Pinpoint the cell where the given text exists, returning its [X, Y] midpoint coordinate. 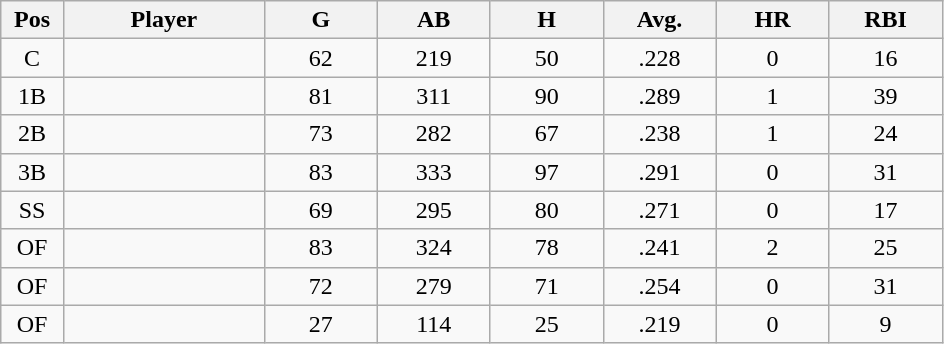
80 [546, 210]
50 [546, 58]
.291 [660, 172]
333 [434, 172]
90 [546, 96]
.271 [660, 210]
17 [886, 210]
73 [320, 134]
114 [434, 324]
Avg. [660, 20]
H [546, 20]
G [320, 20]
.238 [660, 134]
69 [320, 210]
.219 [660, 324]
67 [546, 134]
324 [434, 248]
.241 [660, 248]
AB [434, 20]
72 [320, 286]
27 [320, 324]
62 [320, 58]
295 [434, 210]
71 [546, 286]
2 [772, 248]
C [32, 58]
311 [434, 96]
Player [164, 20]
78 [546, 248]
SS [32, 210]
81 [320, 96]
.228 [660, 58]
9 [886, 324]
2B [32, 134]
24 [886, 134]
HR [772, 20]
1B [32, 96]
97 [546, 172]
39 [886, 96]
.254 [660, 286]
Pos [32, 20]
219 [434, 58]
282 [434, 134]
16 [886, 58]
3B [32, 172]
.289 [660, 96]
RBI [886, 20]
279 [434, 286]
